Extract the (X, Y) coordinate from the center of the cell holding the provided text.  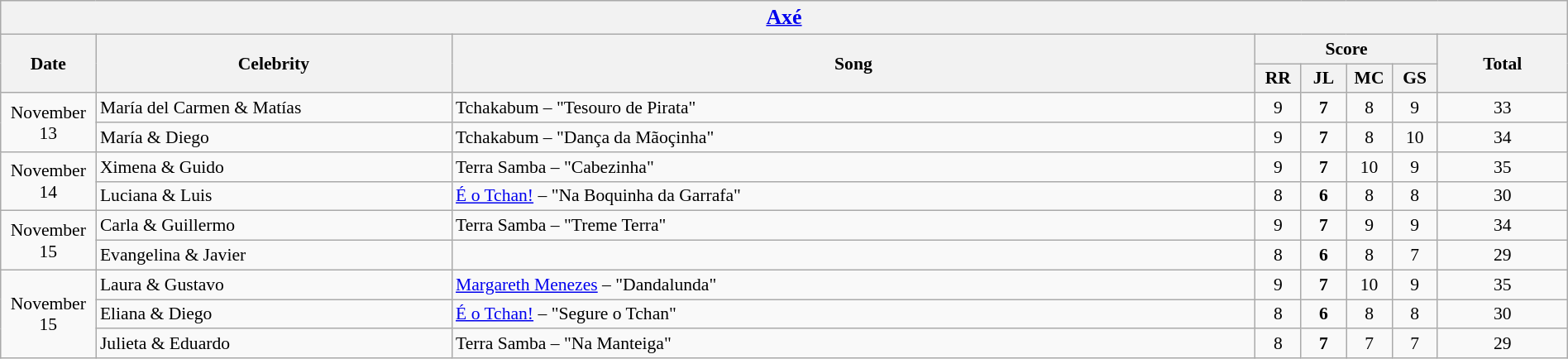
Axé (784, 17)
Song (853, 63)
María del Carmen & Matías (274, 108)
GS (1414, 79)
Tchakabum – "Dança da Mãoçinha" (853, 137)
Julieta & Eduardo (274, 344)
É o Tchan! – "Segure o Tchan" (853, 314)
Score (1346, 49)
Terra Samba – "Na Manteiga" (853, 344)
JL (1323, 79)
RR (1279, 79)
November 13 (48, 122)
É o Tchan! – "Na Boquinha da Garrafa" (853, 196)
33 (1502, 108)
Laura & Gustavo (274, 285)
Carla & Guillermo (274, 226)
Luciana & Luis (274, 196)
María & Diego (274, 137)
Date (48, 63)
Eliana & Diego (274, 314)
MC (1370, 79)
Terra Samba – "Cabezinha" (853, 167)
Celebrity (274, 63)
November 14 (48, 182)
Ximena & Guido (274, 167)
Evangelina & Javier (274, 256)
Terra Samba – "Treme Terra" (853, 226)
Margareth Menezes – "Dandalunda" (853, 285)
Tchakabum – "Tesouro de Pirata" (853, 108)
Total (1502, 63)
